Find where the given text appears and provide that cell's center as (X, Y) coordinate. 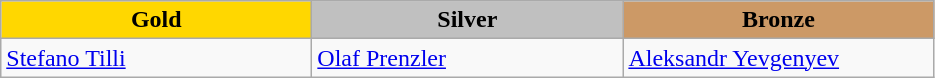
Silver (468, 20)
Olaf Prenzler (468, 58)
Bronze (778, 20)
Gold (156, 20)
Aleksandr Yevgenyev (778, 58)
Stefano Tilli (156, 58)
